Capture the cell that displays the provided text and extract its [X, Y] central coordinate. 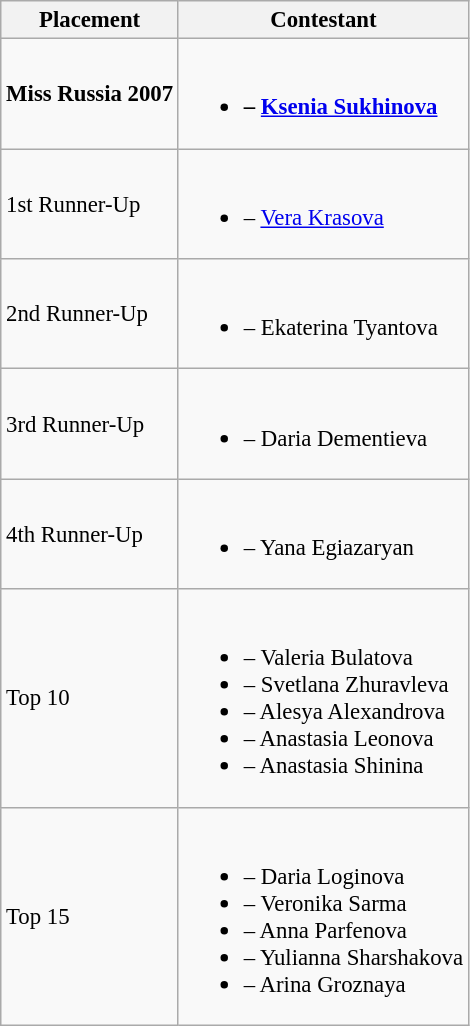
– Ekaterina Tyantova [323, 314]
– Valeria Bulatova – Svetlana Zhuravleva – Alesya Alexandrova – Anastasia Leonova – Anastasia Shinina [323, 698]
Placement [90, 20]
Top 15 [90, 916]
– Yana Egiazaryan [323, 534]
1st Runner-Up [90, 204]
Top 10 [90, 698]
2nd Runner-Up [90, 314]
– Vera Krasova [323, 204]
– Daria Dementieva [323, 424]
4th Runner-Up [90, 534]
Contestant [323, 20]
– Ksenia Sukhinova [323, 94]
3rd Runner-Up [90, 424]
– Daria Loginova – Veronika Sarma – Anna Parfenova – Yulianna Sharshakova – Arina Groznaya [323, 916]
Miss Russia 2007 [90, 94]
